Search for the cell housing the specified text and yield its (X, Y) center coordinate. 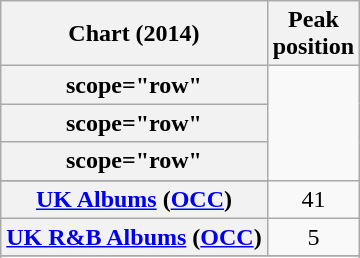
Chart (2014) (134, 34)
Peakposition (313, 34)
UK Albums (OCC) (134, 199)
41 (313, 199)
5 (313, 237)
UK R&B Albums (OCC) (134, 237)
